Find where the given text appears and provide that cell's center as (x, y) coordinate. 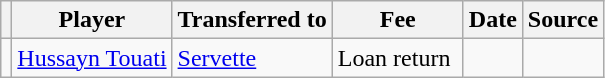
Source (562, 20)
Date (492, 20)
Hussayn Touati (92, 58)
Player (92, 20)
Servette (252, 58)
Transferred to (252, 20)
Fee (398, 20)
Loan return (398, 58)
